From the cell containing the given text, extract its center point as (X, Y) coordinate. 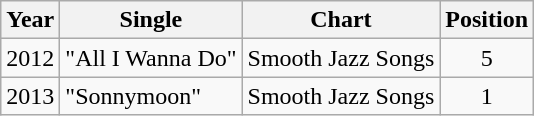
"Sonnymoon" (151, 96)
Single (151, 20)
Position (487, 20)
Year (30, 20)
2013 (30, 96)
Chart (341, 20)
5 (487, 58)
"All I Wanna Do" (151, 58)
1 (487, 96)
2012 (30, 58)
